Pinpoint the cell where the given text exists, returning its (X, Y) midpoint coordinate. 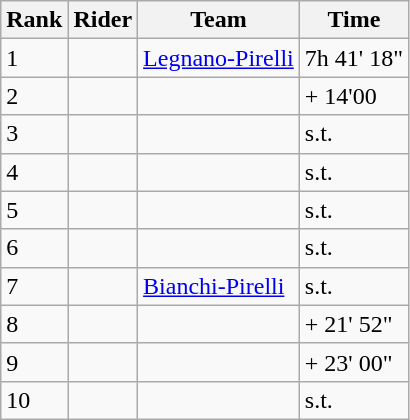
8 (34, 324)
+ 23' 00" (354, 362)
7 (34, 286)
4 (34, 172)
7h 41' 18" (354, 58)
2 (34, 96)
6 (34, 248)
Bianchi-Pirelli (219, 286)
5 (34, 210)
9 (34, 362)
Time (354, 20)
+ 21' 52" (354, 324)
3 (34, 134)
1 (34, 58)
Team (219, 20)
10 (34, 400)
Rank (34, 20)
+ 14'00 (354, 96)
Legnano-Pirelli (219, 58)
Rider (103, 20)
